Determine the [x, y] coordinate at the center of the cell enclosing the given text.  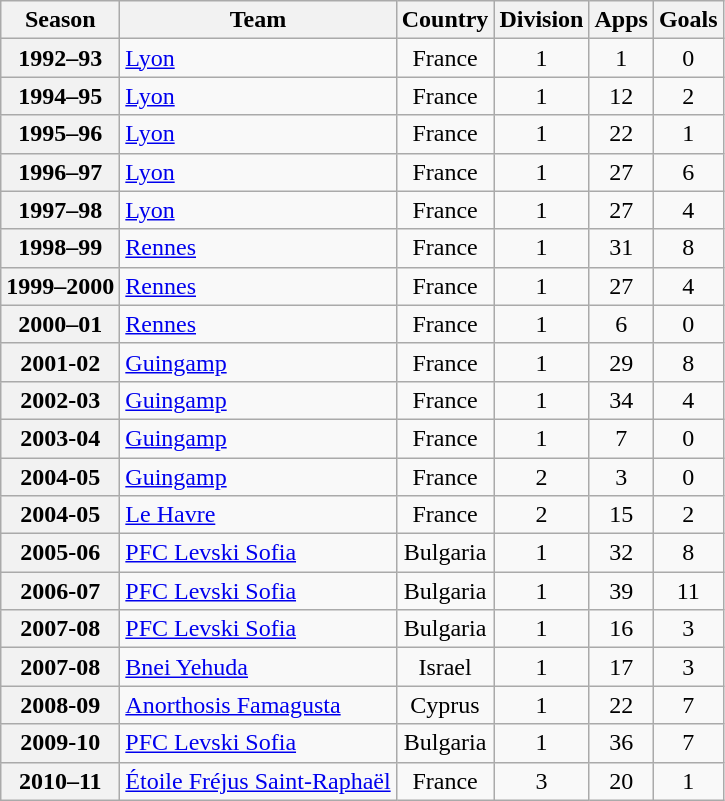
1994–95 [60, 96]
32 [621, 553]
1997–98 [60, 210]
20 [621, 781]
Israel [445, 667]
2002-03 [60, 400]
Division [542, 20]
Season [60, 20]
Team [258, 20]
2006-07 [60, 591]
Anorthosis Famagusta [258, 705]
Bnei Yehuda [258, 667]
2009-10 [60, 743]
17 [621, 667]
12 [621, 96]
Country [445, 20]
16 [621, 629]
1996–97 [60, 172]
2003-04 [60, 438]
1992–93 [60, 58]
1999–2000 [60, 286]
29 [621, 362]
Apps [621, 20]
Étoile Fréjus Saint-Raphaël [258, 781]
34 [621, 400]
39 [621, 591]
11 [688, 591]
2008-09 [60, 705]
Cyprus [445, 705]
1995–96 [60, 134]
31 [621, 248]
36 [621, 743]
2001-02 [60, 362]
2000–01 [60, 324]
Goals [688, 20]
2005-06 [60, 553]
1998–99 [60, 248]
15 [621, 515]
Le Havre [258, 515]
2010–11 [60, 781]
